Return (X, Y) of the center of cell containing provided text 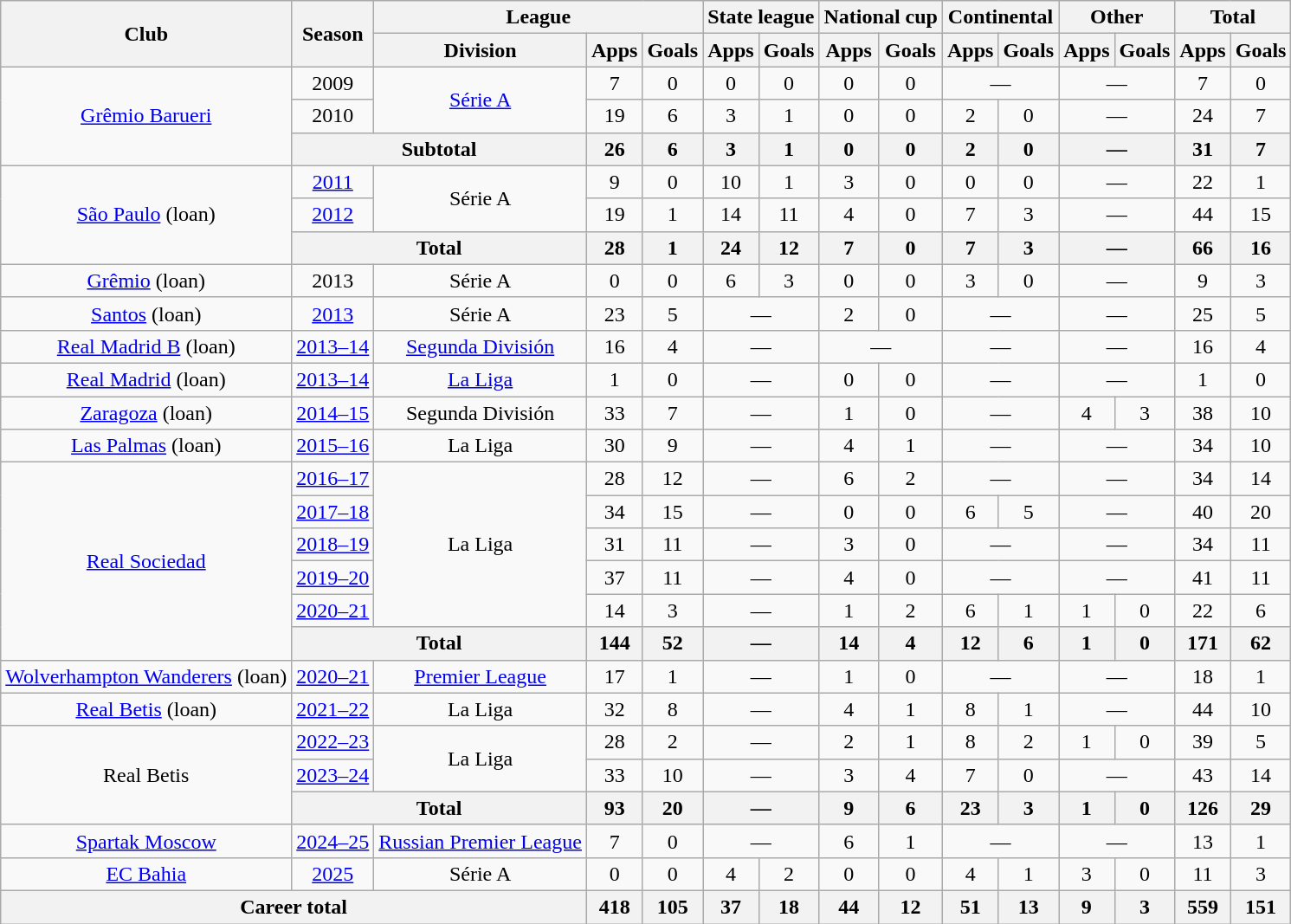
EC Bahia (146, 874)
51 (970, 907)
62 (1261, 643)
105 (673, 907)
Division (481, 50)
Grêmio Barueri (146, 116)
Subtotal (440, 149)
League (539, 17)
559 (1203, 907)
Season (332, 34)
25 (1203, 313)
Las Palmas (loan) (146, 446)
32 (614, 709)
National cup (881, 17)
52 (673, 643)
2012 (332, 215)
41 (1203, 578)
38 (1203, 413)
Grêmio (loan) (146, 281)
2011 (332, 182)
Premier League (481, 676)
171 (1203, 643)
2015–16 (332, 446)
2017–18 (332, 512)
418 (614, 907)
Real Sociedad (146, 561)
Russian Premier League (481, 841)
2014–15 (332, 413)
17 (614, 676)
2021–22 (332, 709)
Real Betis (loan) (146, 709)
São Paulo (loan) (146, 215)
126 (1203, 808)
2024–25 (332, 841)
Club (146, 34)
151 (1261, 907)
Wolverhampton Wanderers (loan) (146, 676)
2025 (332, 874)
43 (1203, 775)
2022–23 (332, 742)
66 (1203, 248)
Real Betis (146, 775)
Career total (294, 907)
93 (614, 808)
26 (614, 149)
State league (761, 17)
2023–24 (332, 775)
2009 (332, 83)
30 (614, 446)
Zaragoza (loan) (146, 413)
Real Madrid B (loan) (146, 346)
Continental (1000, 17)
2019–20 (332, 578)
Santos (loan) (146, 313)
2018–19 (332, 545)
40 (1203, 512)
2016–17 (332, 479)
39 (1203, 742)
Spartak Moscow (146, 841)
Other (1117, 17)
29 (1261, 808)
Real Madrid (loan) (146, 379)
2010 (332, 116)
144 (614, 643)
